Search for the cell housing the specified text and yield its (x, y) center coordinate. 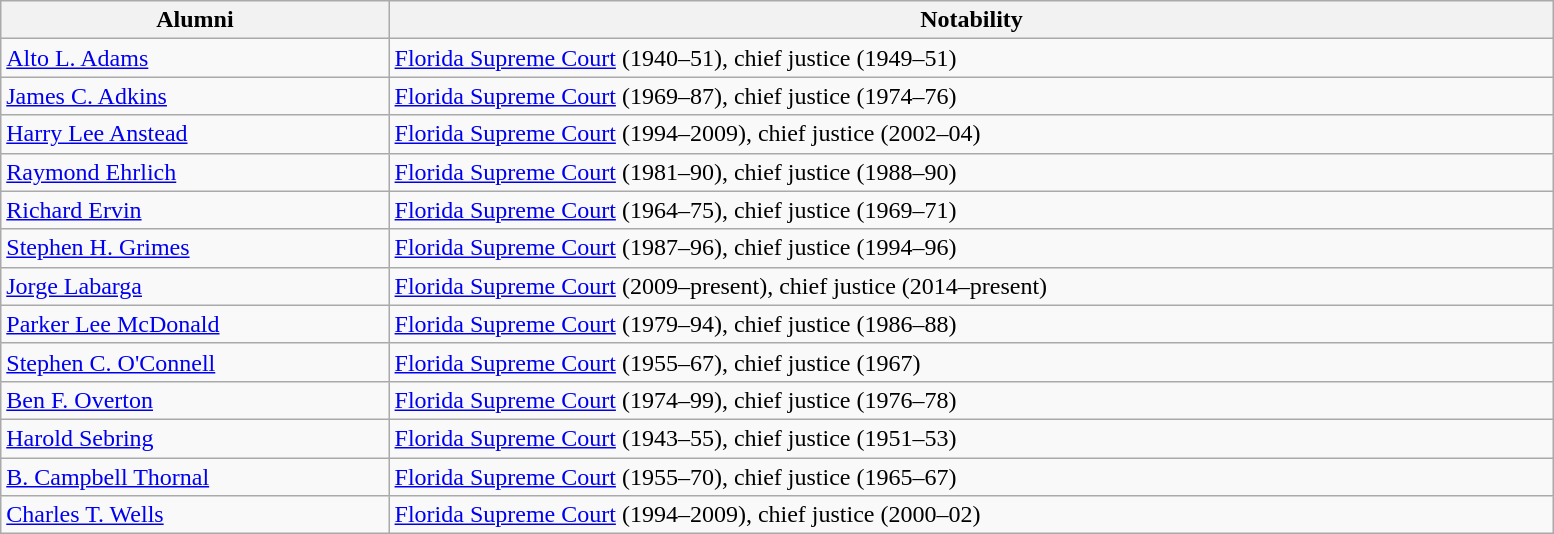
Florida Supreme Court (1974–99), chief justice (1976–78) (972, 400)
Ben F. Overton (195, 400)
Florida Supreme Court (1940–51), chief justice (1949–51) (972, 58)
Harry Lee Anstead (195, 134)
Notability (972, 20)
Stephen C. O'Connell (195, 362)
Harold Sebring (195, 438)
Florida Supreme Court (1981–90), chief justice (1988–90) (972, 172)
Richard Ervin (195, 210)
Raymond Ehrlich (195, 172)
Alto L. Adams (195, 58)
Florida Supreme Court (1943–55), chief justice (1951–53) (972, 438)
Charles T. Wells (195, 515)
Jorge Labarga (195, 286)
Parker Lee McDonald (195, 324)
Florida Supreme Court (1979–94), chief justice (1986–88) (972, 324)
Florida Supreme Court (1969–87), chief justice (1974–76) (972, 96)
Alumni (195, 20)
Stephen H. Grimes (195, 248)
Florida Supreme Court (1955–67), chief justice (1967) (972, 362)
Florida Supreme Court (1987–96), chief justice (1994–96) (972, 248)
Florida Supreme Court (1964–75), chief justice (1969–71) (972, 210)
B. Campbell Thornal (195, 477)
Florida Supreme Court (1994–2009), chief justice (2000–02) (972, 515)
Florida Supreme Court (1994–2009), chief justice (2002–04) (972, 134)
Florida Supreme Court (1955–70), chief justice (1965–67) (972, 477)
Florida Supreme Court (2009–present), chief justice (2014–present) (972, 286)
James C. Adkins (195, 96)
